Identify which cell holds the provided text, then report its (x, y) central coordinate. 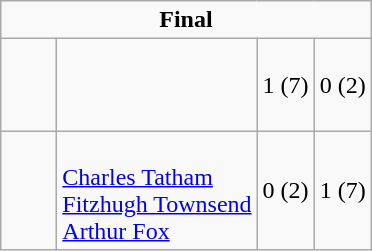
Charles TathamFitzhugh TownsendArthur Fox (157, 190)
Final (186, 20)
